Return (X, Y) of the center of cell containing provided text 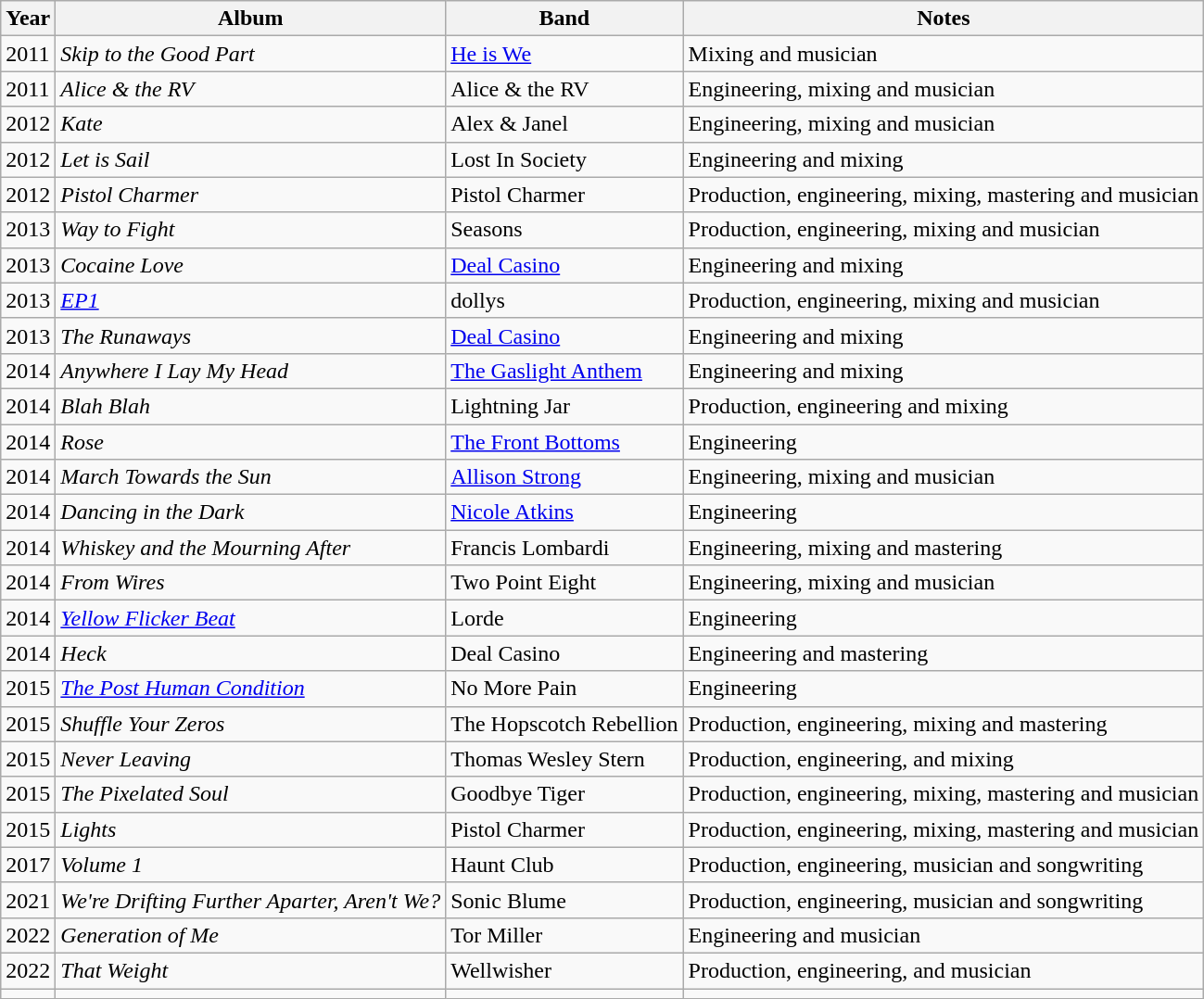
Lorde (564, 618)
Nicole Atkins (564, 512)
The Front Bottoms (564, 442)
Lost In Society (564, 159)
The Gaslight Anthem (564, 371)
Production, engineering and mixing (944, 406)
The Pixelated Soul (250, 794)
Generation of Me (250, 935)
The Post Human Condition (250, 689)
The Runaways (250, 335)
March Towards the Sun (250, 477)
Production, engineering, and musician (944, 970)
That Weight (250, 970)
Engineering and musician (944, 935)
Way to Fight (250, 230)
2021 (28, 900)
2017 (28, 865)
Yellow Flicker Beat (250, 618)
Whiskey and the Mourning After (250, 548)
Allison Strong (564, 477)
Tor Miller (564, 935)
Volume 1 (250, 865)
Rose (250, 442)
dollys (564, 300)
Skip to the Good Part (250, 54)
Engineering and mastering (944, 653)
Dancing in the Dark (250, 512)
Lightning Jar (564, 406)
Mixing and musician (944, 54)
The Hopscotch Rebellion (564, 724)
Sonic Blume (564, 900)
Goodbye Tiger (564, 794)
Anywhere I Lay My Head (250, 371)
Wellwisher (564, 970)
Lights (250, 829)
Shuffle Your Zeros (250, 724)
He is We (564, 54)
We're Drifting Further Aparter, Aren't We? (250, 900)
Kate (250, 124)
Francis Lombardi (564, 548)
Album (250, 19)
Heck (250, 653)
From Wires (250, 583)
Notes (944, 19)
Alex & Janel (564, 124)
Blah Blah (250, 406)
EP1 (250, 300)
Seasons (564, 230)
No More Pain (564, 689)
Haunt Club (564, 865)
Two Point Eight (564, 583)
Production, engineering, mixing and mastering (944, 724)
Production, engineering, and mixing (944, 759)
Year (28, 19)
Let is Sail (250, 159)
Engineering, mixing and mastering (944, 548)
Cocaine Love (250, 265)
Band (564, 19)
Thomas Wesley Stern (564, 759)
Never Leaving (250, 759)
